Locate the cell with the specified text and output its [X, Y] center coordinate. 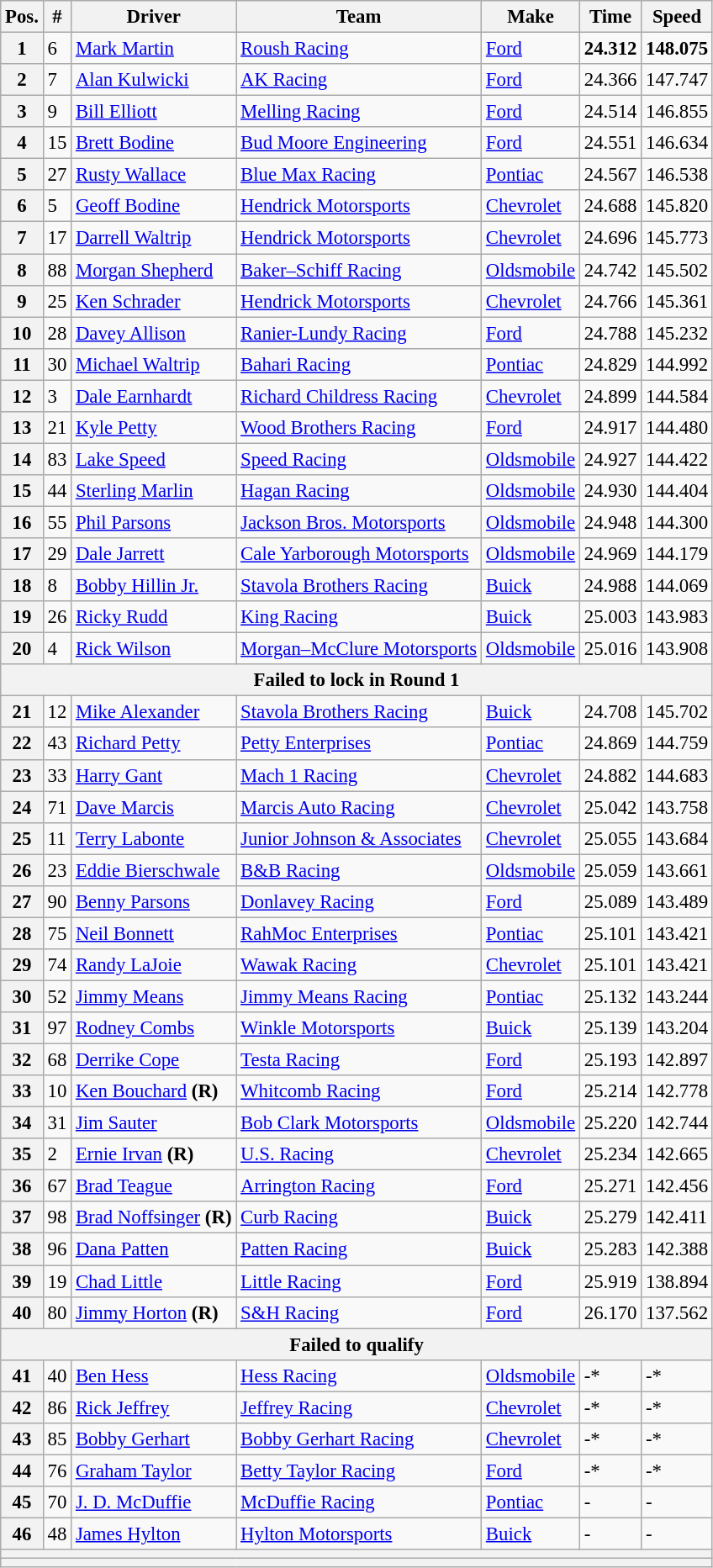
25.193 [610, 1060]
80 [57, 1312]
Marcis Auto Racing [359, 807]
Dana Patten [154, 1249]
Hagan Racing [359, 491]
144.759 [678, 744]
143.983 [678, 617]
145.773 [678, 238]
24.917 [610, 428]
Patten Racing [359, 1249]
25.279 [610, 1218]
70 [57, 1502]
145.820 [678, 206]
Harry Gant [154, 775]
Time [610, 17]
Mark Martin [154, 49]
24 [22, 807]
Bobby Gerhart [154, 1439]
74 [57, 965]
24.514 [610, 112]
Winkle Motorsports [359, 1028]
38 [22, 1249]
Rick Jeffrey [154, 1407]
85 [57, 1439]
25.220 [610, 1123]
25.059 [610, 870]
67 [57, 1186]
Failed to lock in Round 1 [356, 680]
83 [57, 459]
Ken Bouchard (R) [154, 1091]
24.742 [610, 270]
16 [22, 522]
25.003 [610, 617]
25.132 [610, 996]
144.422 [678, 459]
Darrell Waltrip [154, 238]
Richard Childress Racing [359, 396]
Bob Clark Motorsports [359, 1123]
144.584 [678, 396]
41 [22, 1375]
Betty Taylor Racing [359, 1470]
Junior Johnson & Associates [359, 838]
32 [22, 1060]
Ken Schrader [154, 301]
144.992 [678, 364]
24.948 [610, 522]
Alan Kulwicki [154, 80]
143.908 [678, 649]
Melling Racing [359, 112]
142.778 [678, 1091]
Derrike Cope [154, 1060]
Brett Bodine [154, 143]
146.634 [678, 143]
144.404 [678, 491]
Dale Earnhardt [154, 396]
Ernie Irvan (R) [154, 1154]
Arrington Racing [359, 1186]
Ranier-Lundy Racing [359, 333]
25.089 [610, 902]
39 [22, 1281]
Eddie Bierschwale [154, 870]
46 [22, 1534]
145.702 [678, 712]
22 [22, 744]
25.214 [610, 1091]
Benny Parsons [154, 902]
Geoff Bodine [154, 206]
71 [57, 807]
Neil Bonnett [154, 933]
42 [22, 1407]
24.366 [610, 80]
137.562 [678, 1312]
McDuffie Racing [359, 1502]
143.661 [678, 870]
90 [57, 902]
Petty Enterprises [359, 744]
Bahari Racing [359, 364]
Randy LaJoie [154, 965]
Kyle Petty [154, 428]
24.688 [610, 206]
Whitcomb Racing [359, 1091]
Little Racing [359, 1281]
Phil Parsons [154, 522]
Curb Racing [359, 1218]
45 [22, 1502]
Rick Wilson [154, 649]
138.894 [678, 1281]
Wawak Racing [359, 965]
Jimmy Means Racing [359, 996]
88 [57, 270]
96 [57, 1249]
Rusty Wallace [154, 175]
142.665 [678, 1154]
52 [57, 996]
Davey Allison [154, 333]
26.170 [610, 1312]
Make [531, 17]
143.758 [678, 807]
24.567 [610, 175]
143.244 [678, 996]
Driver [154, 17]
King Racing [359, 617]
144.480 [678, 428]
Pos. [22, 17]
Roush Racing [359, 49]
24.882 [610, 775]
18 [22, 586]
Jim Sauter [154, 1123]
145.232 [678, 333]
25.271 [610, 1186]
Dave Marcis [154, 807]
# [57, 17]
Mike Alexander [154, 712]
144.179 [678, 554]
Testa Racing [359, 1060]
144.300 [678, 522]
24.899 [610, 396]
S&H Racing [359, 1312]
142.897 [678, 1060]
J. D. McDuffie [154, 1502]
142.744 [678, 1123]
97 [57, 1028]
25.042 [610, 807]
25.234 [610, 1154]
Brad Teague [154, 1186]
98 [57, 1218]
55 [57, 522]
145.361 [678, 301]
25.055 [610, 838]
24.829 [610, 364]
Morgan–McClure Motorsports [359, 649]
Jimmy Means [154, 996]
Speed Racing [359, 459]
146.855 [678, 112]
AK Racing [359, 80]
25.283 [610, 1249]
Donlavey Racing [359, 902]
75 [57, 933]
Jackson Bros. Motorsports [359, 522]
68 [57, 1060]
Graham Taylor [154, 1470]
1 [22, 49]
13 [22, 428]
144.683 [678, 775]
Hylton Motorsports [359, 1534]
U.S. Racing [359, 1154]
24.696 [610, 238]
RahMoc Enterprises [359, 933]
142.456 [678, 1186]
24.551 [610, 143]
Jeffrey Racing [359, 1407]
143.489 [678, 902]
Sterling Marlin [154, 491]
Baker–Schiff Racing [359, 270]
34 [22, 1123]
Rodney Combs [154, 1028]
Blue Max Racing [359, 175]
Michael Waltrip [154, 364]
86 [57, 1407]
48 [57, 1534]
Jimmy Horton (R) [154, 1312]
145.502 [678, 270]
25.016 [610, 649]
14 [22, 459]
James Hylton [154, 1534]
24.312 [610, 49]
Richard Petty [154, 744]
Bill Elliott [154, 112]
Cale Yarborough Motorsports [359, 554]
24.788 [610, 333]
146.538 [678, 175]
25.919 [610, 1281]
Bobby Gerhart Racing [359, 1439]
24.930 [610, 491]
144.069 [678, 586]
36 [22, 1186]
24.927 [610, 459]
Wood Brothers Racing [359, 428]
24.969 [610, 554]
147.747 [678, 80]
Team [359, 17]
24.988 [610, 586]
148.075 [678, 49]
Ricky Rudd [154, 617]
37 [22, 1218]
142.388 [678, 1249]
Speed [678, 17]
Mach 1 Racing [359, 775]
Terry Labonte [154, 838]
Bobby Hillin Jr. [154, 586]
Dale Jarrett [154, 554]
Brad Noffsinger (R) [154, 1218]
Chad Little [154, 1281]
143.204 [678, 1028]
35 [22, 1154]
142.411 [678, 1218]
76 [57, 1470]
Failed to qualify [356, 1344]
B&B Racing [359, 870]
24.766 [610, 301]
25.139 [610, 1028]
20 [22, 649]
Morgan Shepherd [154, 270]
Bud Moore Engineering [359, 143]
Ben Hess [154, 1375]
Hess Racing [359, 1375]
Lake Speed [154, 459]
143.684 [678, 838]
24.869 [610, 744]
24.708 [610, 712]
